Identify which cell holds the provided text, then report its [x, y] central coordinate. 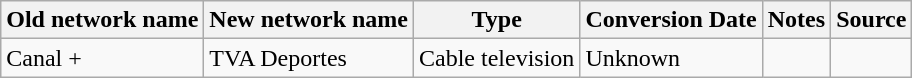
Conversion Date [671, 20]
New network name [309, 20]
Old network name [102, 20]
Notes [796, 20]
Unknown [671, 58]
Canal + [102, 58]
Type [497, 20]
Cable television [497, 58]
TVA Deportes [309, 58]
Source [872, 20]
